Determine the (X, Y) coordinate at the center of the cell enclosing the given text.  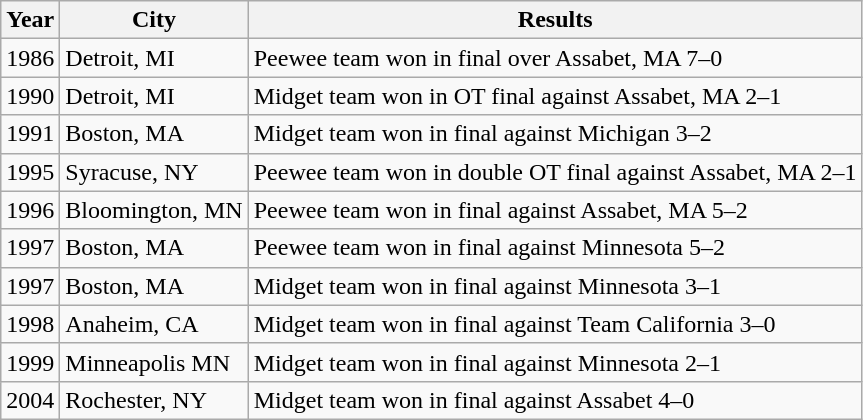
Year (30, 20)
Midget team won in final against Minnesota 3–1 (555, 286)
Midget team won in OT final against Assabet, MA 2–1 (555, 96)
Results (555, 20)
Peewee team won in double OT final against Assabet, MA 2–1 (555, 172)
1998 (30, 324)
Minneapolis MN (154, 362)
Peewee team won in final over Assabet, MA 7–0 (555, 58)
Midget team won in final against Minnesota 2–1 (555, 362)
Midget team won in final against Assabet 4–0 (555, 400)
1990 (30, 96)
1996 (30, 210)
Anaheim, CA (154, 324)
1986 (30, 58)
Peewee team won in final against Minnesota 5–2 (555, 248)
1999 (30, 362)
1995 (30, 172)
Midget team won in final against Team California 3–0 (555, 324)
City (154, 20)
Rochester, NY (154, 400)
1991 (30, 134)
Syracuse, NY (154, 172)
2004 (30, 400)
Peewee team won in final against Assabet, MA 5–2 (555, 210)
Midget team won in final against Michigan 3–2 (555, 134)
Bloomington, MN (154, 210)
